Return [x, y] of the center of cell containing provided text 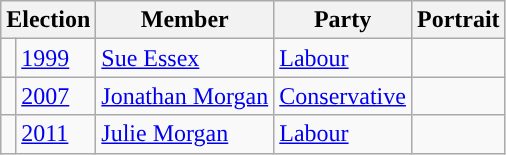
1999 [56, 58]
Conservative [343, 96]
2007 [56, 96]
Party [343, 20]
Portrait [458, 20]
Julie Morgan [185, 134]
Member [185, 20]
2011 [56, 134]
Sue Essex [185, 58]
Jonathan Morgan [185, 96]
Election [48, 20]
